Return (X, Y) of the center of cell containing provided text 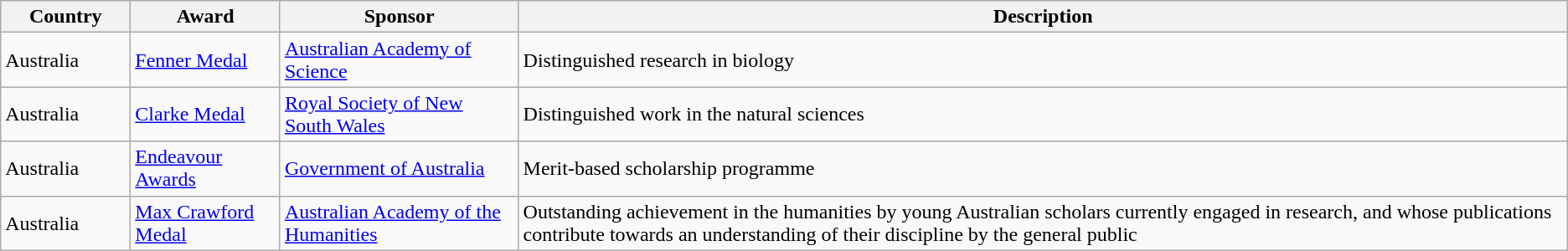
Australian Academy of the Humanities (399, 223)
Government of Australia (399, 169)
Australian Academy of Science (399, 60)
Merit-based scholarship programme (1043, 169)
Country (65, 17)
Award (206, 17)
Fenner Medal (206, 60)
Description (1043, 17)
Distinguished work in the natural sciences (1043, 114)
Distinguished research in biology (1043, 60)
Endeavour Awards (206, 169)
Max Crawford Medal (206, 223)
Clarke Medal (206, 114)
Royal Society of New South Wales (399, 114)
Sponsor (399, 17)
